Find where the given text appears and provide that cell's center as (x, y) coordinate. 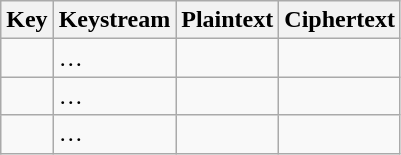
Ciphertext (340, 20)
Key (27, 20)
Plaintext (228, 20)
Keystream (114, 20)
